Output the [X, Y] coordinate of the center of the cell containing the given text.  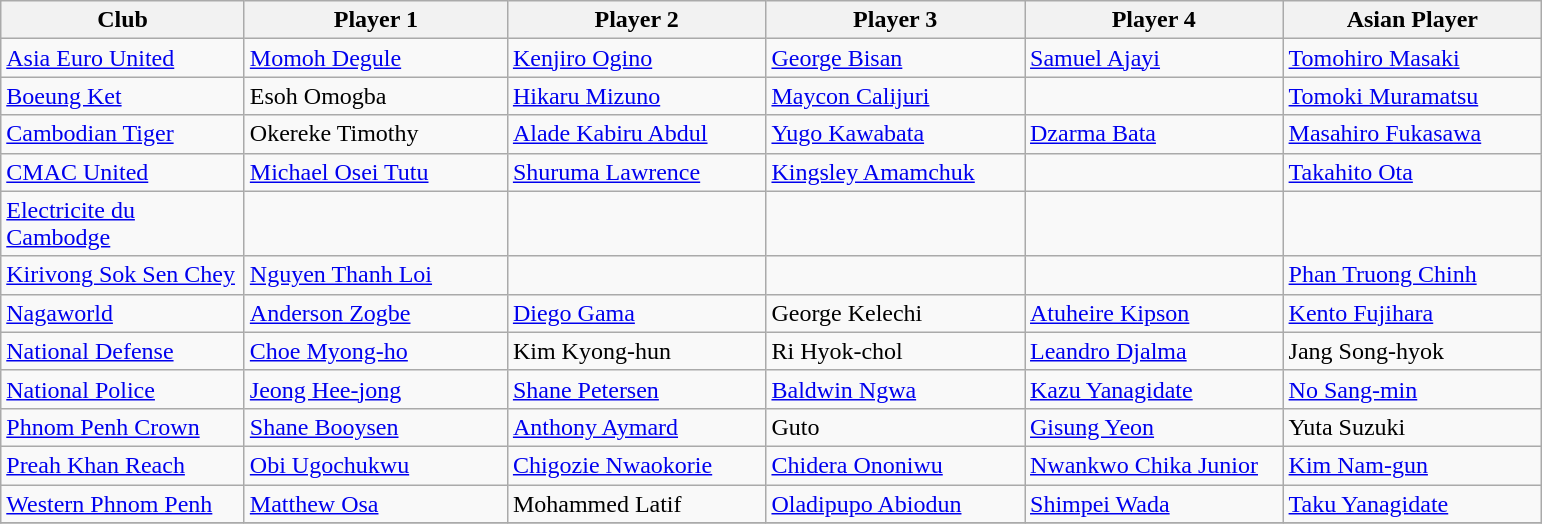
Dzarma Bata [1154, 134]
Baldwin Ngwa [896, 389]
Shuruma Lawrence [636, 172]
Boeung Ket [123, 96]
Taku Yanagidate [1412, 503]
Tomoki Muramatsu [1412, 96]
Anderson Zogbe [376, 313]
Maycon Calijuri [896, 96]
Kirivong Sok Sen Chey [123, 275]
Asian Player [1412, 20]
Nguyen Thanh Loi [376, 275]
Guto [896, 427]
Western Phnom Penh [123, 503]
CMAC United [123, 172]
Kim Nam-gun [1412, 465]
Kento Fujihara [1412, 313]
Michael Osei Tutu [376, 172]
Kazu Yanagidate [1154, 389]
Chigozie Nwaokorie [636, 465]
Player 1 [376, 20]
Shane Booysen [376, 427]
Esoh Omogba [376, 96]
Leandro Djalma [1154, 351]
Diego Gama [636, 313]
National Police [123, 389]
Takahito Ota [1412, 172]
Matthew Osa [376, 503]
Kim Kyong-hun [636, 351]
George Bisan [896, 58]
Jang Song-hyok [1412, 351]
Shane Petersen [636, 389]
Club [123, 20]
George Kelechi [896, 313]
Obi Ugochukwu [376, 465]
Chidera Ononiwu [896, 465]
Gisung Yeon [1154, 427]
Ri Hyok-chol [896, 351]
Shimpei Wada [1154, 503]
Nagaworld [123, 313]
Phnom Penh Crown [123, 427]
Player 2 [636, 20]
Asia Euro United [123, 58]
Kingsley Amamchuk [896, 172]
Alade Kabiru Abdul [636, 134]
Player 4 [1154, 20]
Momoh Degule [376, 58]
Electricite du Cambodge [123, 224]
Tomohiro Masaki [1412, 58]
Player 3 [896, 20]
Jeong Hee-jong [376, 389]
Choe Myong-ho [376, 351]
Nwankwo Chika Junior [1154, 465]
Anthony Aymard [636, 427]
Okereke Timothy [376, 134]
Masahiro Fukasawa [1412, 134]
Preah Khan Reach [123, 465]
Cambodian Tiger [123, 134]
National Defense [123, 351]
Samuel Ajayi [1154, 58]
Phan Truong Chinh [1412, 275]
Mohammed Latif [636, 503]
Oladipupo Abiodun [896, 503]
Atuheire Kipson [1154, 313]
Hikaru Mizuno [636, 96]
Kenjiro Ogino [636, 58]
Yuta Suzuki [1412, 427]
No Sang-min [1412, 389]
Yugo Kawabata [896, 134]
